Search for the cell housing the specified text and yield its [x, y] center coordinate. 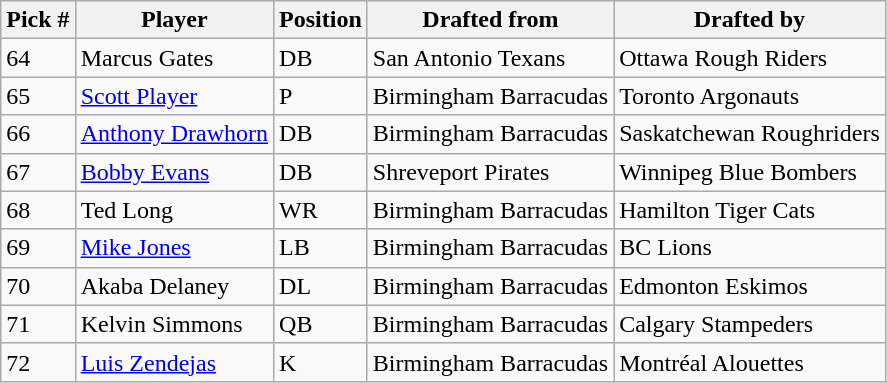
Mike Jones [174, 248]
P [321, 96]
69 [38, 248]
Luis Zendejas [174, 362]
Toronto Argonauts [750, 96]
Edmonton Eskimos [750, 286]
Drafted by [750, 20]
DL [321, 286]
65 [38, 96]
64 [38, 58]
Akaba Delaney [174, 286]
Shreveport Pirates [490, 172]
72 [38, 362]
Pick # [38, 20]
Drafted from [490, 20]
LB [321, 248]
Scott Player [174, 96]
QB [321, 324]
Kelvin Simmons [174, 324]
BC Lions [750, 248]
Saskatchewan Roughriders [750, 134]
66 [38, 134]
Bobby Evans [174, 172]
Ted Long [174, 210]
Position [321, 20]
Marcus Gates [174, 58]
Calgary Stampeders [750, 324]
68 [38, 210]
Anthony Drawhorn [174, 134]
Hamilton Tiger Cats [750, 210]
Player [174, 20]
Winnipeg Blue Bombers [750, 172]
70 [38, 286]
K [321, 362]
WR [321, 210]
67 [38, 172]
San Antonio Texans [490, 58]
71 [38, 324]
Montréal Alouettes [750, 362]
Ottawa Rough Riders [750, 58]
